From the cell containing the given text, extract its center point as [X, Y] coordinate. 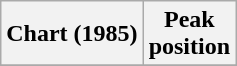
Peakposition [189, 34]
Chart (1985) [72, 34]
